Find where the given text appears and provide that cell's center as (X, Y) coordinate. 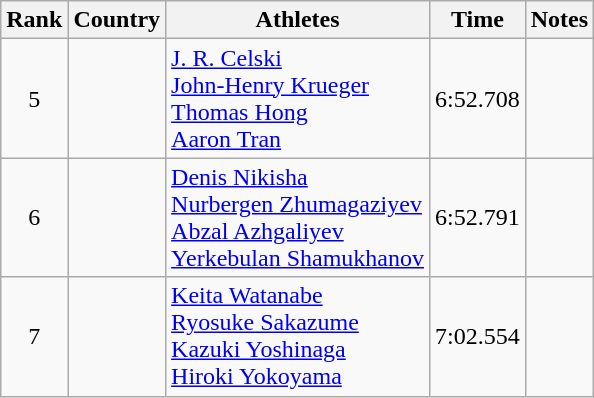
6 (34, 218)
Keita WatanabeRyosuke SakazumeKazuki YoshinagaHiroki Yokoyama (298, 336)
J. R. CelskiJohn-Henry KruegerThomas HongAaron Tran (298, 98)
Rank (34, 20)
Country (117, 20)
Athletes (298, 20)
Time (478, 20)
Notes (559, 20)
6:52.791 (478, 218)
6:52.708 (478, 98)
7:02.554 (478, 336)
5 (34, 98)
Denis NikishaNurbergen ZhumagaziyevAbzal AzhgaliyevYerkebulan Shamukhanov (298, 218)
7 (34, 336)
